From the cell containing the given text, extract its center point as (x, y) coordinate. 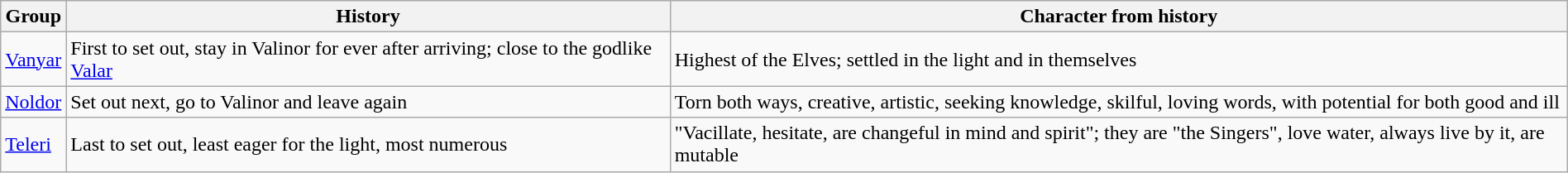
Torn both ways, creative, artistic, seeking knowledge, skilful, loving words, with potential for both good and ill (1118, 102)
Highest of the Elves; settled in the light and in themselves (1118, 60)
Group (33, 17)
Teleri (33, 144)
Vanyar (33, 60)
History (368, 17)
Set out next, go to Valinor and leave again (368, 102)
Last to set out, least eager for the light, most numerous (368, 144)
Noldor (33, 102)
"Vacillate, hesitate, are changeful in mind and spirit"; they are "the Singers", love water, always live by it, are mutable (1118, 144)
Character from history (1118, 17)
First to set out, stay in Valinor for ever after arriving; close to the godlike Valar (368, 60)
